Detect which cell encompasses the target text, then output its (x, y) center coordinate. 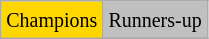
Runners-up (155, 20)
Champions (52, 20)
